Determine the (x, y) coordinate at the center of the cell enclosing the given text.  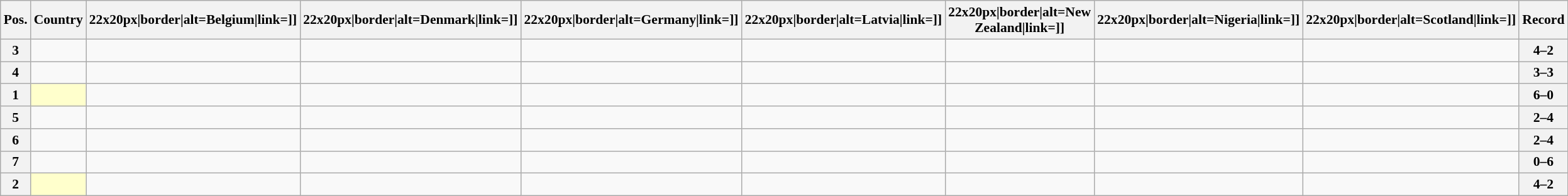
6 (16, 140)
22x20px|border|alt=Denmark|link=]] (410, 20)
Record (1543, 20)
22x20px|border|alt=New Zealand|link=]] (1020, 20)
2 (16, 185)
6–0 (1543, 95)
22x20px|border|alt=Nigeria|link=]] (1198, 20)
1 (16, 95)
5 (16, 117)
Pos. (16, 20)
22x20px|border|alt=Belgium|link=]] (193, 20)
4 (16, 73)
3–3 (1543, 73)
7 (16, 162)
0–6 (1543, 162)
22x20px|border|alt=Germany|link=]] (631, 20)
3 (16, 50)
22x20px|border|alt=Scotland|link=]] (1411, 20)
Country (58, 20)
22x20px|border|alt=Latvia|link=]] (844, 20)
